Return (x, y) of the center of cell containing provided text 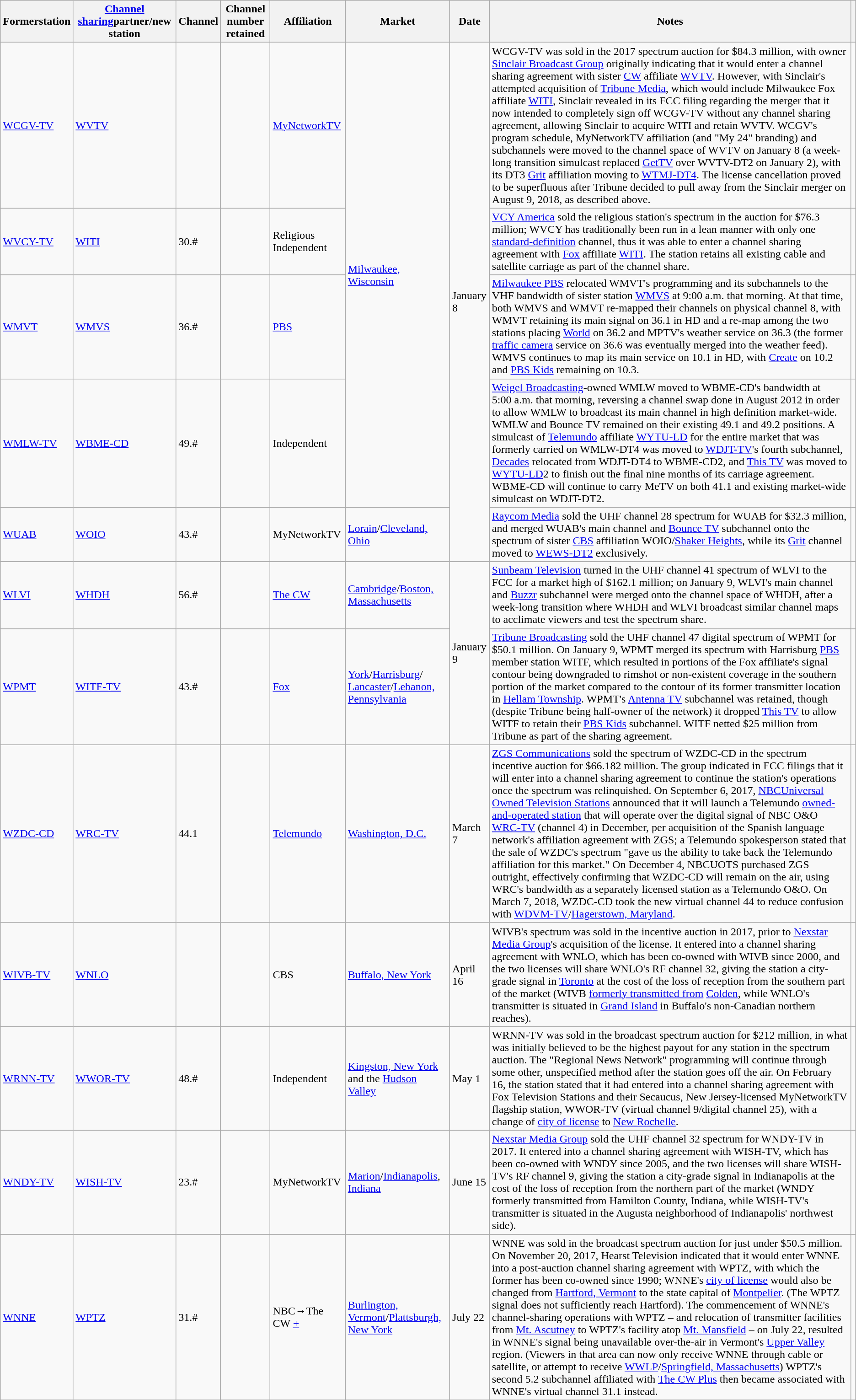
WNLO (124, 974)
PBS (308, 327)
WMVT (37, 327)
WZDC-CD (37, 833)
January 8 (470, 302)
Buffalo, New York (397, 974)
The CW (308, 595)
Affiliation (308, 21)
Kingston, New York and the Hudson Valley (397, 1078)
WITI (124, 241)
WMLW-TV (37, 443)
WPMT (37, 687)
WITF-TV (124, 687)
44.1 (198, 833)
April 16 (470, 974)
WRNN-TV (37, 1078)
Washington, D.C. (397, 833)
Religious Independent (308, 241)
Burlington, Vermont/Plattsburgh, New York (397, 1317)
CBS (308, 974)
Market (397, 21)
31.# (198, 1317)
WIVB-TV (37, 974)
WHDH (124, 595)
48.# (198, 1078)
WNNE (37, 1317)
30.# (198, 241)
Marion/Indianapolis, Indiana (397, 1182)
WMVS (124, 327)
WCGV-TV (37, 125)
WBME-CD (124, 443)
56.# (198, 595)
Notes (670, 21)
WRC-TV (124, 833)
36.# (198, 327)
Lorain/Cleveland, Ohio (397, 534)
January 9 (470, 653)
WNDY-TV (37, 1182)
WPTZ (124, 1317)
Channel sharingpartner/new station (124, 21)
July 22 (470, 1317)
March 7 (470, 833)
May 1 (470, 1078)
Fox (308, 687)
Milwaukee, Wisconsin (397, 275)
WLVI (37, 595)
Channel (198, 21)
York/Harrisburg/Lancaster/Lebanon, Pennsylvania (397, 687)
Date (470, 21)
WWOR-TV (124, 1078)
WUAB (37, 534)
Formerstation (37, 21)
June 15 (470, 1182)
WOIO (124, 534)
Channel number retained (246, 21)
49.# (198, 443)
NBC→The CW + (308, 1317)
WVTV (124, 125)
23.# (198, 1182)
Cambridge/Boston, Massachusetts (397, 595)
WVCY-TV (37, 241)
Telemundo (308, 833)
WISH-TV (124, 1182)
